For the text-containing cell, return its midpoint in [x, y] coordinate format. 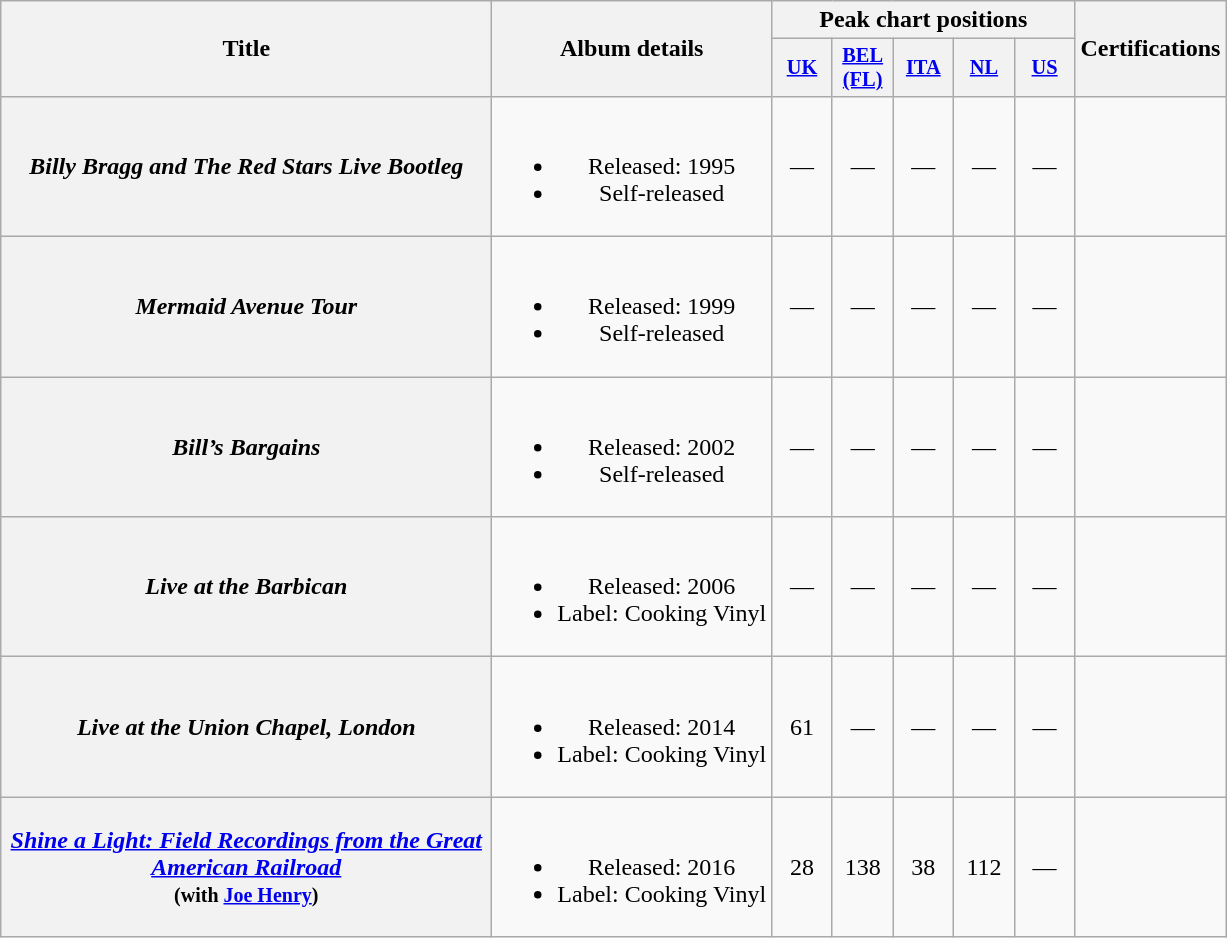
UK [802, 68]
61 [802, 727]
Billy Bragg and The Red Stars Live Bootleg [246, 166]
Mermaid Avenue Tour [246, 307]
Certifications [1150, 49]
Released: 2014Label: Cooking Vinyl [632, 727]
138 [862, 867]
Released: 1999Self-released [632, 307]
NL [984, 68]
38 [924, 867]
US [1044, 68]
Released: 2002Self-released [632, 447]
ITA [924, 68]
Bill’s Bargains [246, 447]
Live at the Barbican [246, 587]
BEL(FL) [862, 68]
Live at the Union Chapel, London [246, 727]
Title [246, 49]
Peak chart positions [924, 20]
Released: 2016Label: Cooking Vinyl [632, 867]
Released: 1995Self-released [632, 166]
Shine a Light: Field Recordings from the Great American Railroad(with Joe Henry) [246, 867]
28 [802, 867]
112 [984, 867]
Released: 2006Label: Cooking Vinyl [632, 587]
Album details [632, 49]
